Determine the [X, Y] coordinate at the center of the cell enclosing the given text.  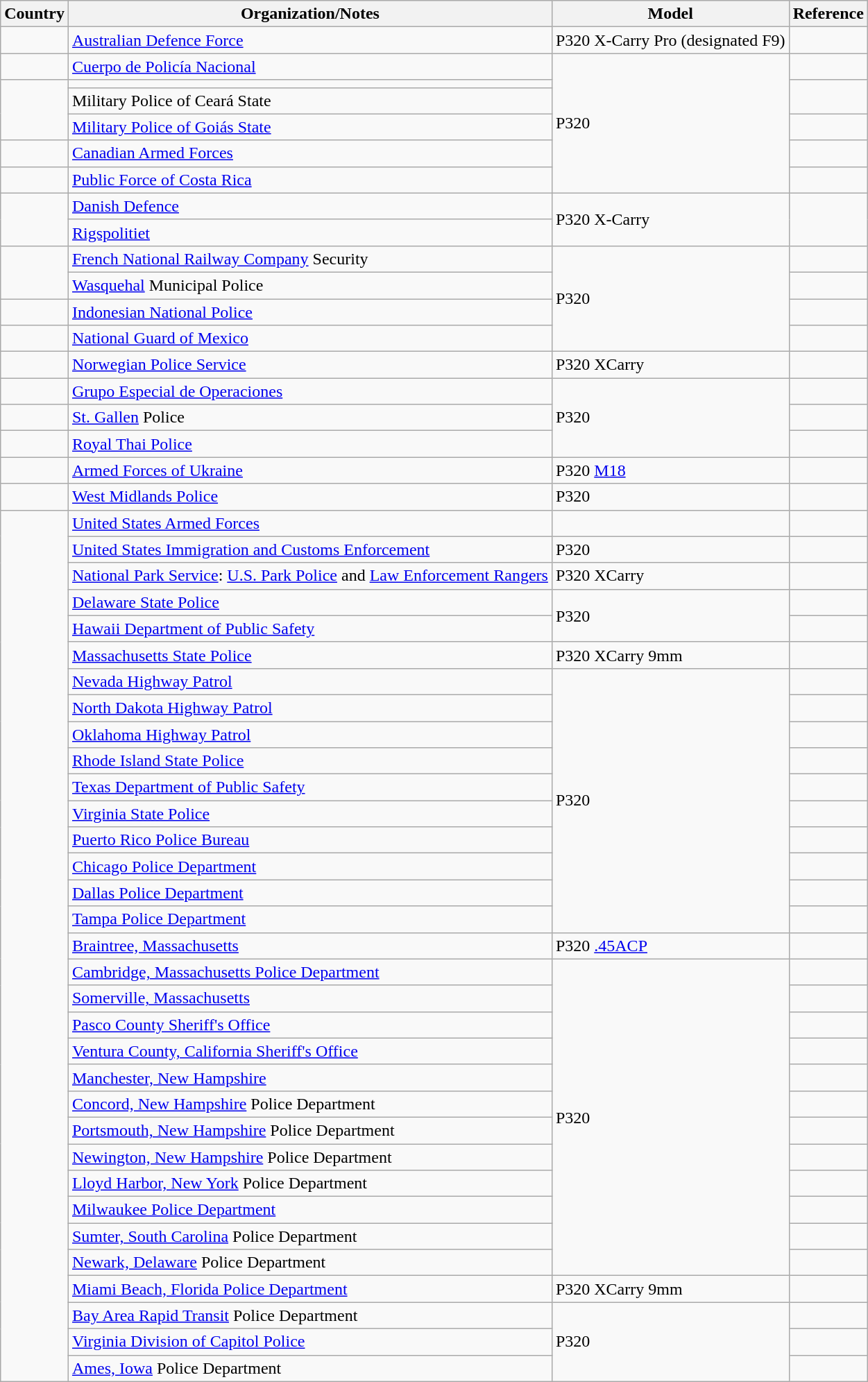
Delaware State Police [309, 602]
Newington, New Hampshire Police Department [309, 1157]
Dallas Police Department [309, 893]
Milwaukee Police Department [309, 1210]
United States Armed Forces [309, 523]
Puerto Rico Police Bureau [309, 840]
Tampa Police Department [309, 919]
French National Railway Company Security [309, 259]
Sumter, South Carolina Police Department [309, 1236]
Public Force of Costa Rica [309, 180]
Massachusetts State Police [309, 655]
National Guard of Mexico [309, 339]
Braintree, Massachusetts [309, 946]
Virginia Division of Capitol Police [309, 1342]
Lloyd Harbor, New York Police Department [309, 1184]
Country [35, 14]
Nevada Highway Patrol [309, 681]
P320 X-Carry Pro (designated F9) [670, 40]
Norwegian Police Service [309, 365]
P320 X-Carry [670, 219]
Cambridge, Massachusetts Police Department [309, 972]
Indonesian National Police [309, 312]
Military Police of Ceará State [309, 101]
P320 M18 [670, 470]
Wasquehal Municipal Police [309, 285]
United States Immigration and Customs Enforcement [309, 549]
National Park Service: U.S. Park Police and Law Enforcement Rangers [309, 576]
P320 .45ACP [670, 946]
Australian Defence Force [309, 40]
North Dakota Highway Patrol [309, 708]
Reference [828, 14]
Miami Beach, Florida Police Department [309, 1289]
Pasco County Sheriff's Office [309, 1025]
Chicago Police Department [309, 867]
Danish Defence [309, 206]
Rhode Island State Police [309, 761]
Manchester, New Hampshire [309, 1077]
Virginia State Police [309, 814]
Bay Area Rapid Transit Police Department [309, 1315]
Ames, Iowa Police Department [309, 1368]
Oklahoma Highway Patrol [309, 735]
Organization/Notes [309, 14]
Canadian Armed Forces [309, 153]
Grupo Especial de Operaciones [309, 391]
Newark, Delaware Police Department [309, 1263]
Texas Department of Public Safety [309, 787]
Rigspolitiet [309, 232]
Model [670, 14]
Somerville, Massachusetts [309, 998]
Cuerpo de Policía Nacional [309, 67]
Military Police of Goiás State [309, 127]
Ventura County, California Sheriff's Office [309, 1051]
Armed Forces of Ukraine [309, 470]
Hawaii Department of Public Safety [309, 629]
Concord, New Hampshire Police Department [309, 1104]
St. Gallen Police [309, 418]
Portsmouth, New Hampshire Police Department [309, 1130]
Royal Thai Police [309, 444]
West Midlands Police [309, 497]
